Scan for the cell matching the given text and deliver its [x, y] coordinate at center. 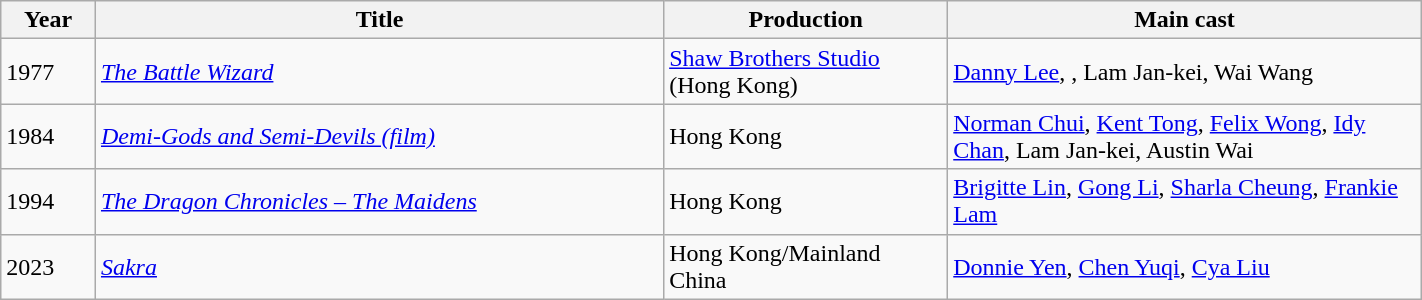
Sakra [379, 266]
1977 [48, 72]
Year [48, 20]
2023 [48, 266]
Norman Chui, Kent Tong, Felix Wong, Idy Chan, Lam Jan-kei, Austin Wai [1185, 136]
Main cast [1185, 20]
The Dragon Chronicles – The Maidens [379, 202]
The Battle Wizard [379, 72]
Production [806, 20]
Brigitte Lin, Gong Li, Sharla Cheung, Frankie Lam [1185, 202]
Donnie Yen, Chen Yuqi, Cya Liu [1185, 266]
Hong Kong/Mainland China [806, 266]
Shaw Brothers Studio (Hong Kong) [806, 72]
Demi-Gods and Semi-Devils (film) [379, 136]
Title [379, 20]
Danny Lee, , Lam Jan-kei, Wai Wang [1185, 72]
1984 [48, 136]
1994 [48, 202]
